Determine the [X, Y] coordinate at the center of the cell enclosing the given text.  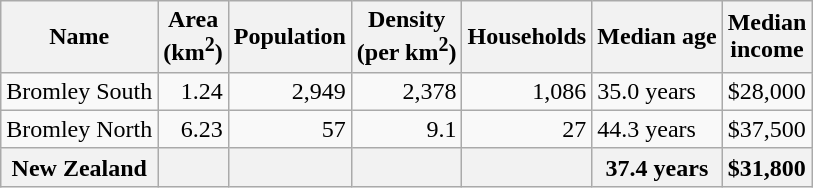
35.0 years [657, 91]
$37,500 [767, 129]
Medianincome [767, 37]
2,949 [290, 91]
Bromley North [80, 129]
Median age [657, 37]
1.24 [193, 91]
Households [527, 37]
27 [527, 129]
Density(per km2) [406, 37]
2,378 [406, 91]
New Zealand [80, 167]
$28,000 [767, 91]
Area(km2) [193, 37]
44.3 years [657, 129]
37.4 years [657, 167]
Population [290, 37]
6.23 [193, 129]
$31,800 [767, 167]
Name [80, 37]
1,086 [527, 91]
57 [290, 129]
9.1 [406, 129]
Bromley South [80, 91]
